From the cell containing the given text, extract its center point as [X, Y] coordinate. 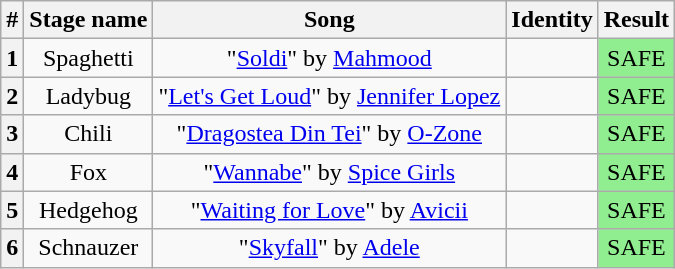
"Waiting for Love" by Avicii [330, 210]
1 [12, 58]
"Let's Get Loud" by Jennifer Lopez [330, 96]
Ladybug [88, 96]
"Wannabe" by Spice Girls [330, 172]
Result [636, 20]
Identity [552, 20]
2 [12, 96]
6 [12, 248]
Hedgehog [88, 210]
3 [12, 134]
Song [330, 20]
Stage name [88, 20]
# [12, 20]
5 [12, 210]
Schnauzer [88, 248]
Chili [88, 134]
4 [12, 172]
Fox [88, 172]
Spaghetti [88, 58]
"Skyfall" by Adele [330, 248]
"Soldi" by Mahmood [330, 58]
"Dragostea Din Tei" by O-Zone [330, 134]
